Return the (x, y) coordinate for the center point of the cell that contains the specified text.  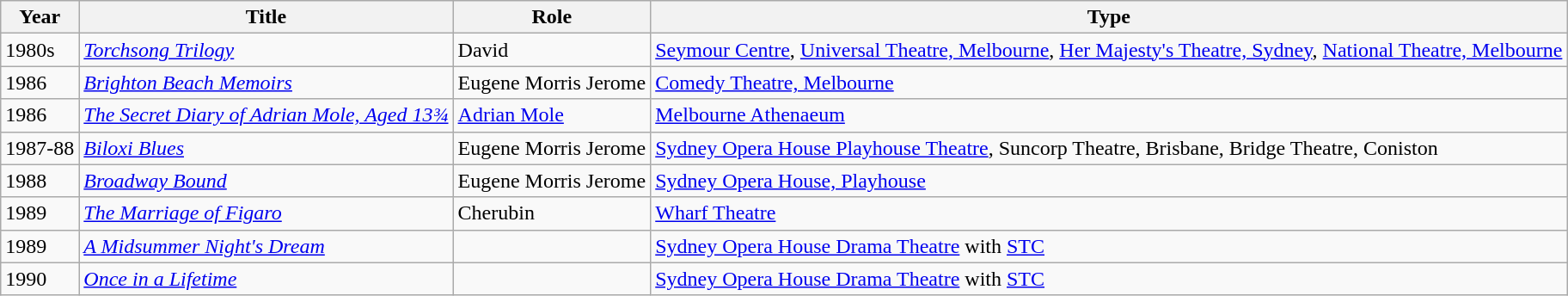
Adrian Mole (552, 115)
Melbourne Athenaeum (1109, 115)
A Midsummer Night's Dream (266, 246)
Year (40, 17)
Type (1109, 17)
Comedy Theatre, Melbourne (1109, 83)
Seymour Centre, Universal Theatre, Melbourne, Her Majesty's Theatre, Sydney, National Theatre, Melbourne (1109, 50)
Cherubin (552, 213)
The Marriage of Figaro (266, 213)
David (552, 50)
Torchsong Trilogy (266, 50)
Broadway Bound (266, 181)
Wharf Theatre (1109, 213)
Biloxi Blues (266, 148)
Once in a Lifetime (266, 279)
Role (552, 17)
Brighton Beach Memoirs (266, 83)
The Secret Diary of Adrian Mole, Aged 13¾ (266, 115)
Sydney Opera House, Playhouse (1109, 181)
1980s (40, 50)
Title (266, 17)
1990 (40, 279)
1987-88 (40, 148)
1988 (40, 181)
Sydney Opera House Playhouse Theatre, Suncorp Theatre, Brisbane, Bridge Theatre, Coniston (1109, 148)
